Search for the cell housing the specified text and yield its [X, Y] center coordinate. 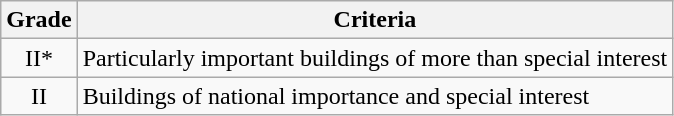
II* [39, 58]
Grade [39, 20]
II [39, 96]
Particularly important buildings of more than special interest [375, 58]
Buildings of national importance and special interest [375, 96]
Criteria [375, 20]
